From the cell containing the given text, extract its center point as (X, Y) coordinate. 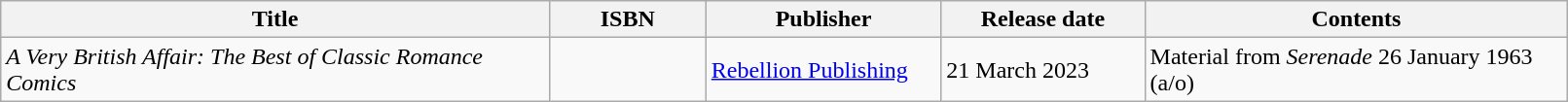
Material from Serenade 26 January 1963 (a/o) (1357, 70)
Release date (1043, 19)
Publisher (823, 19)
Title (275, 19)
Contents (1357, 19)
ISBN (627, 19)
A Very British Affair: The Best of Classic Romance Comics (275, 70)
Rebellion Publishing (823, 70)
21 March 2023 (1043, 70)
